Return [X, Y] of the center of cell containing provided text 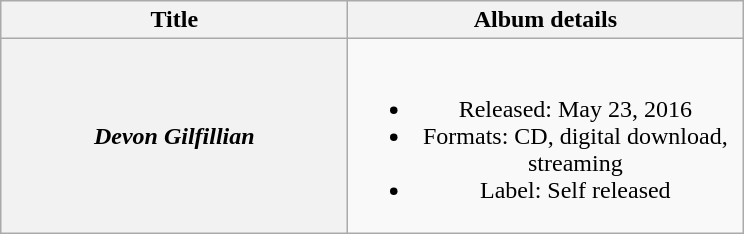
Title [174, 20]
Devon Gilfillian [174, 136]
Album details [546, 20]
Released: May 23, 2016Formats: CD, digital download, streamingLabel: Self released [546, 136]
